Locate the cell with the specified text and output its [X, Y] center coordinate. 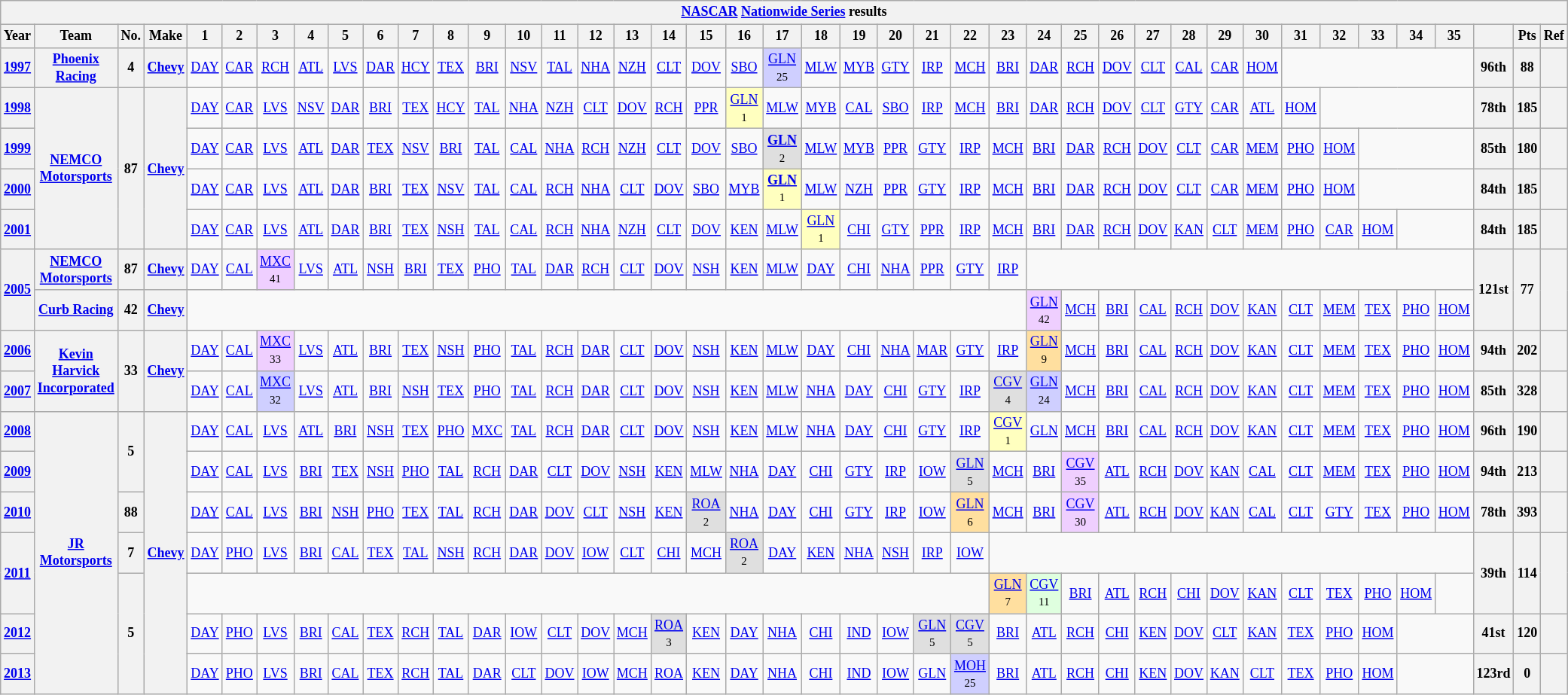
31 [1301, 36]
8 [450, 36]
2009 [18, 472]
1998 [18, 108]
29 [1225, 36]
GLN9 [1044, 351]
2007 [18, 391]
Team [75, 36]
2010 [18, 512]
GLN6 [970, 512]
Pts [1527, 36]
11 [560, 36]
GLN25 [782, 68]
77 [1527, 289]
120 [1527, 633]
114 [1527, 572]
328 [1527, 391]
2006 [18, 351]
MXC41 [276, 270]
2 [239, 36]
GLN24 [1044, 391]
16 [744, 36]
0 [1527, 674]
10 [524, 36]
GLN42 [1044, 310]
CGV5 [970, 633]
20 [895, 36]
6 [381, 36]
ROA3 [669, 633]
13 [633, 36]
No. [131, 36]
2013 [18, 674]
19 [859, 36]
2008 [18, 431]
MXC33 [276, 351]
24 [1044, 36]
MAR [932, 351]
CGV11 [1044, 593]
213 [1527, 472]
9 [487, 36]
NASCAR Nationwide Series results [784, 12]
CGV4 [1008, 391]
CGV1 [1008, 431]
2005 [18, 289]
23 [1008, 36]
21 [932, 36]
1 [205, 36]
123rd [1493, 674]
CGV35 [1081, 472]
CGV30 [1081, 512]
Phoenix Racing [75, 68]
180 [1527, 148]
32 [1339, 36]
1997 [18, 68]
JR Motorsports [75, 553]
2000 [18, 189]
2011 [18, 572]
Kevin Harvick Incorporated [75, 370]
34 [1416, 36]
190 [1527, 431]
15 [706, 36]
39th [1493, 572]
2001 [18, 230]
Year [18, 36]
12 [596, 36]
GLN7 [1008, 593]
Ref [1554, 36]
41st [1493, 633]
17 [782, 36]
28 [1189, 36]
14 [669, 36]
Make [166, 36]
27 [1153, 36]
393 [1527, 512]
121st [1493, 289]
MXC [487, 431]
202 [1527, 351]
42 [131, 310]
30 [1262, 36]
1999 [18, 148]
MOH25 [970, 674]
22 [970, 36]
25 [1081, 36]
2012 [18, 633]
Curb Racing [75, 310]
ROA [669, 674]
18 [821, 36]
MXC32 [276, 391]
3 [276, 36]
GLN2 [782, 148]
26 [1117, 36]
35 [1454, 36]
